Identify which cell holds the provided text, then report its [X, Y] central coordinate. 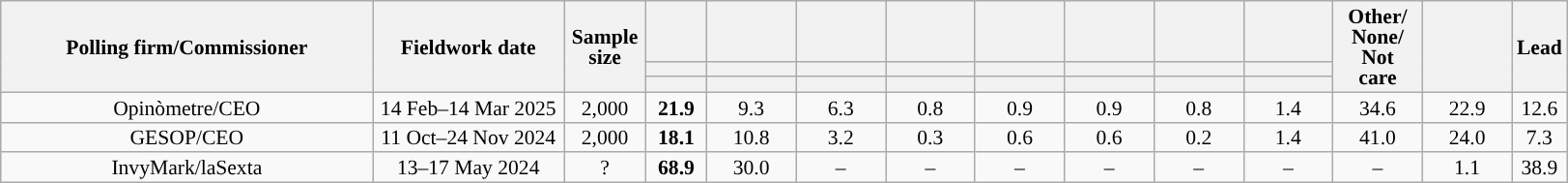
34.6 [1378, 107]
24.0 [1467, 137]
68.9 [676, 168]
30.0 [752, 168]
Opinòmetre/CEO [187, 107]
38.9 [1540, 168]
11 Oct–24 Nov 2024 [469, 137]
Sample size [605, 46]
Polling firm/Commissioner [187, 46]
Lead [1540, 46]
Other/None/Notcare [1378, 46]
21.9 [676, 107]
7.3 [1540, 137]
0.3 [929, 137]
9.3 [752, 107]
14 Feb–14 Mar 2025 [469, 107]
6.3 [841, 107]
Fieldwork date [469, 46]
10.8 [752, 137]
GESOP/CEO [187, 137]
41.0 [1378, 137]
3.2 [841, 137]
? [605, 168]
12.6 [1540, 107]
1.1 [1467, 168]
13–17 May 2024 [469, 168]
22.9 [1467, 107]
18.1 [676, 137]
InvyMark/laSexta [187, 168]
0.2 [1198, 137]
